Find where the given text appears and provide that cell's center as (x, y) coordinate. 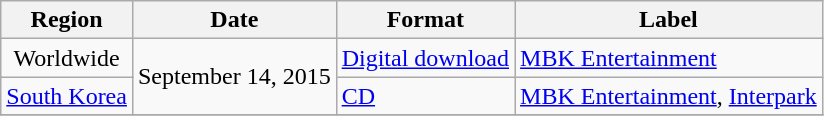
Label (669, 20)
South Korea (67, 96)
MBK Entertainment, Interpark (669, 96)
CD (425, 96)
Date (234, 20)
Region (67, 20)
Worldwide (67, 58)
Format (425, 20)
Digital download (425, 58)
September 14, 2015 (234, 77)
MBK Entertainment (669, 58)
